Capture the cell that displays the provided text and extract its [X, Y] central coordinate. 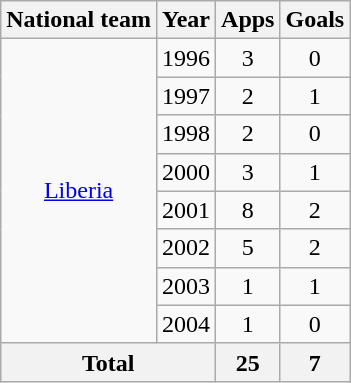
5 [248, 248]
Apps [248, 20]
2001 [186, 210]
7 [315, 362]
25 [248, 362]
Liberia [79, 191]
1996 [186, 58]
National team [79, 20]
2000 [186, 172]
1998 [186, 134]
Total [108, 362]
2004 [186, 324]
Year [186, 20]
8 [248, 210]
2003 [186, 286]
1997 [186, 96]
2002 [186, 248]
Goals [315, 20]
